Locate the cell with the specified text and output its [X, Y] center coordinate. 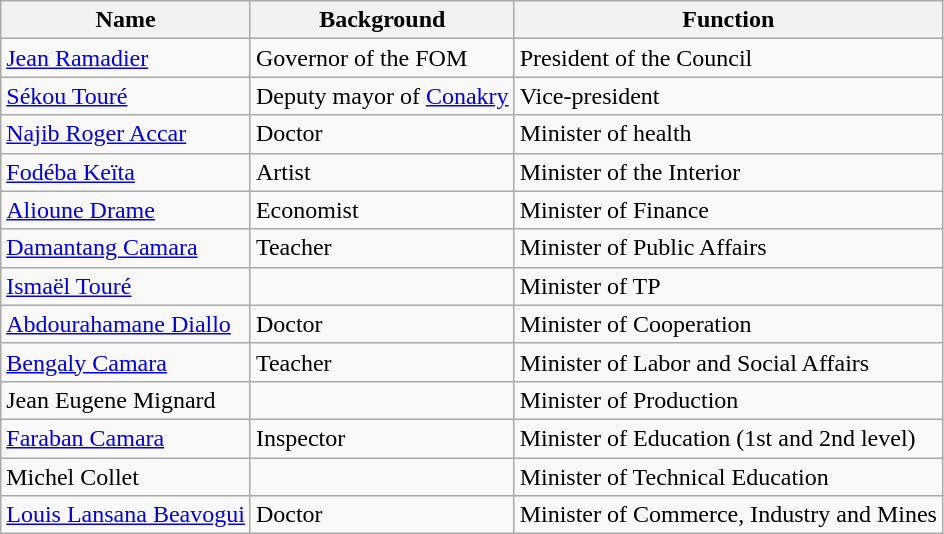
President of the Council [728, 58]
Economist [382, 210]
Function [728, 20]
Minister of Cooperation [728, 324]
Faraban Camara [126, 438]
Minister of Public Affairs [728, 248]
Minister of Commerce, Industry and Mines [728, 515]
Damantang Camara [126, 248]
Background [382, 20]
Sékou Touré [126, 96]
Michel Collet [126, 477]
Minister of Finance [728, 210]
Minister of the Interior [728, 172]
Abdourahamane Diallo [126, 324]
Jean Eugene Mignard [126, 400]
Minister of Education (1st and 2nd level) [728, 438]
Artist [382, 172]
Jean Ramadier [126, 58]
Ismaël Touré [126, 286]
Louis Lansana Beavogui [126, 515]
Alioune Drame [126, 210]
Deputy mayor of Conakry [382, 96]
Name [126, 20]
Bengaly Camara [126, 362]
Minister of health [728, 134]
Minister of TP [728, 286]
Minister of Labor and Social Affairs [728, 362]
Minister of Production [728, 400]
Fodéba Keïta [126, 172]
Najib Roger Accar [126, 134]
Vice-president [728, 96]
Governor of the FOM [382, 58]
Inspector [382, 438]
Minister of Technical Education [728, 477]
